Locate the cell with the specified text and output its (X, Y) center coordinate. 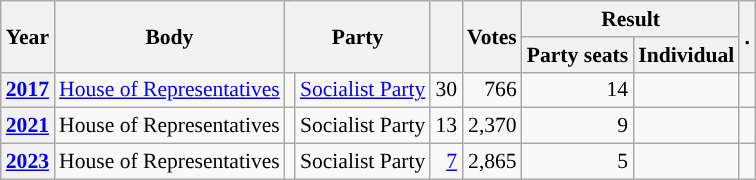
Result (631, 19)
Individual (686, 55)
Votes (492, 36)
9 (578, 126)
14 (578, 90)
2,370 (492, 126)
Party (358, 36)
7 (446, 162)
5 (578, 162)
30 (446, 90)
2017 (28, 90)
2023 (28, 162)
766 (492, 90)
Year (28, 36)
2,865 (492, 162)
. (747, 36)
Party seats (578, 55)
2021 (28, 126)
Body (170, 36)
13 (446, 126)
